Capture the cell that displays the provided text and extract its [x, y] central coordinate. 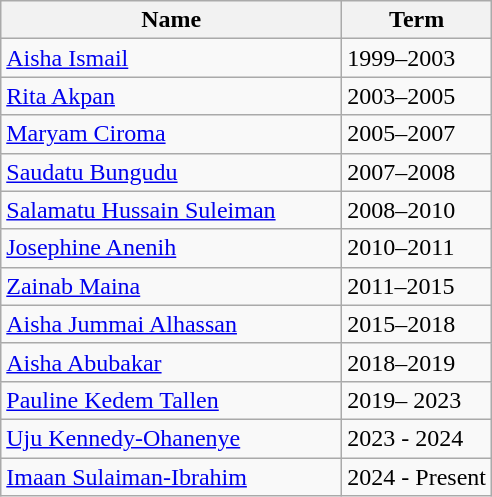
2005–2007 [417, 134]
Aisha Jummai Alhassan [172, 324]
2011–2015 [417, 286]
Zainab Maina [172, 286]
2024 - Present [417, 477]
1999–2003 [417, 58]
2010–2011 [417, 248]
Aisha Abubakar [172, 362]
Salamatu Hussain Suleiman [172, 210]
Josephine Anenih [172, 248]
Saudatu Bungudu [172, 172]
2019– 2023 [417, 400]
2023 - 2024 [417, 438]
Pauline Kedem Tallen [172, 400]
2015–2018 [417, 324]
2008–2010 [417, 210]
Name [172, 20]
2018–2019 [417, 362]
Aisha Ismail [172, 58]
2003–2005 [417, 96]
Imaan Sulaiman-Ibrahim [172, 477]
Term [417, 20]
Maryam Ciroma [172, 134]
Rita Akpan [172, 96]
Uju Kennedy-Ohanenye [172, 438]
2007–2008 [417, 172]
